Return the [x, y] coordinate for the center point of the cell that contains the specified text.  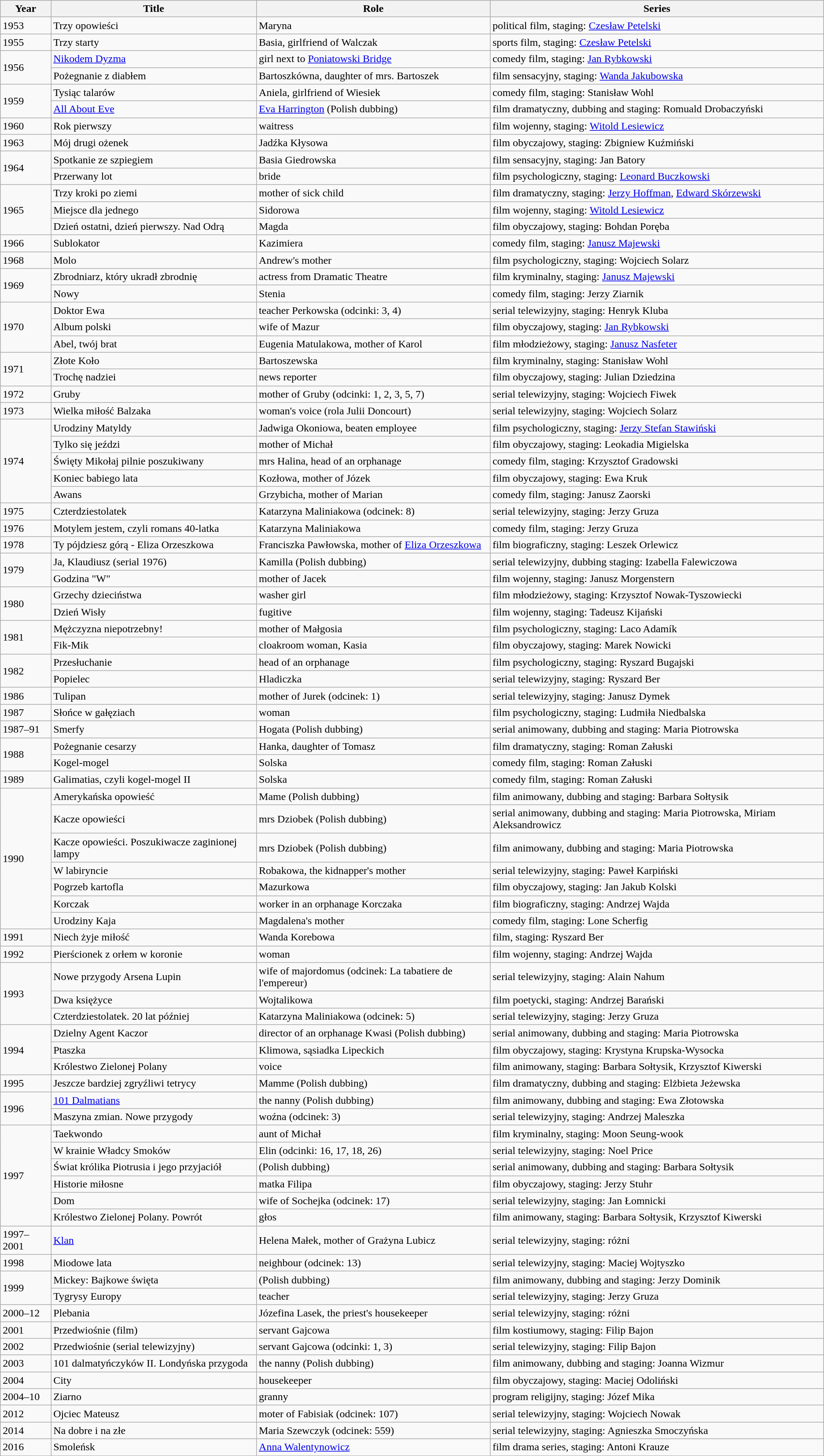
Album polski [154, 327]
Historie miłosne [154, 1184]
Rok pierwszy [154, 126]
Zbrodniarz, który ukradł zbrodnię [154, 277]
Królestwo Zielonej Polany [154, 1067]
mother of Gruby (odcinki: 1, 2, 3, 5, 7) [373, 394]
Trzy starty [154, 42]
głos [373, 1217]
Mazurkowa [373, 887]
serial telewizyjny, staging: Alain Nahum [657, 977]
comedy film, staging: Jerzy Ziarnik [657, 294]
comedy film, staging: Krzysztof Gradowski [657, 461]
woźna (odcinek: 3) [373, 1117]
film psychologiczny, staging: Wojciech Solarz [657, 260]
1998 [26, 1263]
film obyczajowy, staging: Krystyna Krupska-Wysocka [657, 1050]
Grzybicha, mother of Marian [373, 495]
2003 [26, 1364]
serial telewizyjny, staging: Noel Price [657, 1150]
news reporter [373, 377]
All About Eve [154, 109]
Ja, Klaudiusz (serial 1976) [154, 562]
Anna Walentynowicz [373, 1447]
actress from Dramatic Theatre [373, 277]
film obyczajowy, staging: Jan Jakub Kolski [657, 887]
1981 [26, 637]
mother of Małgosia [373, 629]
aunt of Michał [373, 1134]
film dramatyczny, dubbing and staging: Romuald Drobaczyński [657, 109]
Magda [373, 227]
W krainie Władcy Smoków [154, 1150]
film obyczajowy, staging: Zbigniew Kuźmiński [657, 143]
2012 [26, 1414]
1988 [26, 755]
Nowe przygody Arsena Lupin [154, 977]
Tygrysy Europy [154, 1296]
serial animowany, dubbing and staging: Maria Piotrowska, Miriam Aleksandrowicz [657, 819]
Maria Szewczyk (odcinek: 559) [373, 1430]
program religijny, staging: Józef Mika [657, 1397]
film animowany, dubbing and staging: Ewa Złotowska [657, 1100]
Wojtalikowa [373, 999]
1995 [26, 1084]
neighbour (odcinek: 13) [373, 1263]
2004–10 [26, 1397]
Urodziny Matyldy [154, 428]
Tysiąc talarów [154, 92]
mother of Michał [373, 444]
Pożegnanie cesarzy [154, 746]
sports film, staging: Czesław Petelski [657, 42]
Stenia [373, 294]
film kostiumowy, staging: Filip Bajon [657, 1330]
worker in an orphanage Korczaka [373, 904]
1978 [26, 545]
film obyczajowy, staging: Marek Nowicki [657, 645]
film obyczajowy, staging: Jerzy Stuhr [657, 1184]
serial telewizyjny, staging: Wojciech Solarz [657, 411]
Czterdziestolatek. 20 lat później [154, 1016]
film psychologiczny, staging: Jerzy Stefan Stawiński [657, 428]
1973 [26, 411]
Fik-Mik [154, 645]
Klimowa, sąsiadka Lipeckich [373, 1050]
Aniela, girlfriend of Wiesiek [373, 92]
Magdalena's mother [373, 921]
Spotkanie ze szpiegiem [154, 159]
film psychologiczny, staging: Ludmiła Niedbalska [657, 712]
1982 [26, 671]
film dramatyczny, dubbing and staging: Elżbieta Jeżewska [657, 1084]
Jeszcze bardziej zgryźliwi tetrycy [154, 1084]
serial telewizyjny, staging: Henryk Kluba [657, 310]
housekeeper [373, 1380]
1992 [26, 954]
Grzechy dzieciństwa [154, 595]
1989 [26, 780]
film biograficzny, staging: Andrzej Wajda [657, 904]
wife of Sochejka (odcinek: 17) [373, 1201]
Sublokator [154, 243]
film animowany, dubbing and staging: Joanna Wizmur [657, 1364]
Niech żyje miłość [154, 937]
Popielec [154, 679]
1987 [26, 712]
film młodzieżowy, staging: Janusz Nasfeter [657, 344]
Taekwondo [154, 1134]
comedy film, staging: Janusz Majewski [657, 243]
1979 [26, 570]
serial telewizyjny, staging: Wojciech Fiwek [657, 394]
2014 [26, 1430]
1987–91 [26, 729]
Tylko się jeździ [154, 444]
Trzy opowieści [154, 26]
Kacze opowieści. Poszukiwacze zaginionej lampy [154, 848]
1966 [26, 243]
film obyczajowy, staging: Ewa Kruk [657, 478]
Katarzyna Maliniakowa (odcinek: 5) [373, 1016]
cloakroom woman, Kasia [373, 645]
101 Dalmatians [154, 1100]
film kryminalny, staging: Moon Seung-wook [657, 1134]
Eva Harrington (Polish dubbing) [373, 109]
serial telewizyjny, staging: Andrzej Maleszka [657, 1117]
Wielka miłość Balzaka [154, 411]
Role [373, 9]
1997–2001 [26, 1240]
1956 [26, 67]
servant Gajcowa (odcinki: 1, 3) [373, 1347]
serial telewizyjny, staging: Wojciech Nowak [657, 1414]
Królestwo Zielonej Polany. Powrót [154, 1217]
film animowany, dubbing and staging: Barbara Sołtysik [657, 796]
fugitive [373, 612]
Ptaszka [154, 1050]
101 dalmatyńczyków II. Londyńska przygoda [154, 1364]
Hanka, daughter of Tomasz [373, 746]
Smoleńsk [154, 1447]
Awans [154, 495]
1999 [26, 1288]
Czterdziestolatek [154, 512]
Na dobre i na złe [154, 1430]
Tulipan [154, 696]
1975 [26, 512]
1965 [26, 210]
Przedwiośnie (serial telewizyjny) [154, 1347]
Smerfy [154, 729]
1959 [26, 101]
comedy film, staging: Jan Rybkowski [657, 59]
film animowany, dubbing and staging: Jerzy Dominik [657, 1279]
film dramatyczny, staging: Jerzy Hoffman, Edward Skórzewski [657, 193]
Dzień ostatni, dzień pierwszy. Nad Odrą [154, 227]
Słońce w gałęziach [154, 712]
Pożegnanie z diabłem [154, 76]
teacher Perkowska (odcinki: 3, 4) [373, 310]
1972 [26, 394]
film obyczajowy, staging: Maciej Odoliński [657, 1380]
Abel, twój brat [154, 344]
film psychologiczny, staging: Laco Adamík [657, 629]
Mamme (Polish dubbing) [373, 1084]
Świat królika Piotrusia i jego przyjaciół [154, 1167]
Elin (odcinki: 16, 17, 18, 26) [373, 1150]
Robakowa, the kidnapper's mother [373, 870]
political film, staging: Czesław Petelski [657, 26]
film biograficzny, staging: Leszek Orlewicz [657, 545]
1997 [26, 1176]
Kacze opowieści [154, 819]
film psychologiczny, staging: Leonard Buczkowski [657, 176]
wife of Mazur [373, 327]
Ziarno [154, 1397]
woman's voice (rola Julii Doncourt) [373, 411]
1986 [26, 696]
Wanda Korebowa [373, 937]
2000–12 [26, 1313]
Basia Giedrowska [373, 159]
Gruby [154, 394]
voice [373, 1067]
Amerykańska opowieść [154, 796]
Trzy kroki po ziemi [154, 193]
1996 [26, 1109]
Galimatias, czyli kogel-mogel II [154, 780]
Przerwany lot [154, 176]
washer girl [373, 595]
Mame (Polish dubbing) [373, 796]
Dzielny Agent Kaczor [154, 1033]
film wojenny, staging: Andrzej Wajda [657, 954]
serial telewizyjny, staging: Janusz Dymek [657, 696]
Katarzyna Maliniakowa (odcinek: 8) [373, 512]
film kryminalny, staging: Stanisław Wohl [657, 361]
Motylem jestem, czyli romans 40-latka [154, 528]
1974 [26, 461]
girl next to Poniatowski Bridge [373, 59]
director of an orphanage Kwasi (Polish dubbing) [373, 1033]
1968 [26, 260]
film psychologiczny, staging: Ryszard Bugajski [657, 662]
Franciszka Pawłowska, mother of Eliza Orzeszkowa [373, 545]
Urodziny Kaja [154, 921]
mother of Jacek [373, 579]
2016 [26, 1447]
Dzień Wisły [154, 612]
film obyczajowy, staging: Jan Rybkowski [657, 327]
1963 [26, 143]
Hogata (Polish dubbing) [373, 729]
serial telewizyjny, staging: Ryszard Ber [657, 679]
mother of sick child [373, 193]
Helena Małek, mother of Grażyna Lubicz [373, 1240]
Pogrzeb kartofla [154, 887]
Jadźka Kłysowa [373, 143]
film sensacyjny, staging: Jan Batory [657, 159]
Plebania [154, 1313]
film animowany, dubbing and staging: Maria Piotrowska [657, 848]
wife of majordomus (odcinek: La tabatiere de l'empereur) [373, 977]
1971 [26, 369]
Przesłuchanie [154, 662]
Korczak [154, 904]
1953 [26, 26]
Sidorowa [373, 210]
City [154, 1380]
W labiryncie [154, 870]
film obyczajowy, staging: Bohdan Poręba [657, 227]
Złote Koło [154, 361]
film wojenny, staging: Tadeusz Kijański [657, 612]
Miejsce dla jednego [154, 210]
Dwa księżyce [154, 999]
Nowy [154, 294]
matka Filipa [373, 1184]
film sensacyjny, staging: Wanda Jakubowska [657, 76]
comedy film, staging: Jerzy Gruza [657, 528]
film poetycki, staging: Andrzej Barański [657, 999]
film obyczajowy, staging: Julian Dziedzina [657, 377]
Title [154, 9]
Godzina "W" [154, 579]
Series [657, 9]
Kogel-mogel [154, 763]
Ojciec Mateusz [154, 1414]
Year [26, 9]
1955 [26, 42]
Kamilla (Polish dubbing) [373, 562]
serial telewizyjny, dubbing staging: Izabella Falewiczowa [657, 562]
1980 [26, 604]
Bartoszewska [373, 361]
Mój drugi ożenek [154, 143]
serial telewizyjny, staging: Agnieszka Smoczyńska [657, 1430]
comedy film, staging: Stanisław Wohl [657, 92]
Kozłowa, mother of Józek [373, 478]
servant Gajcowa [373, 1330]
film wojenny, staging: Janusz Morgenstern [657, 579]
bride [373, 176]
Kazimiera [373, 243]
film drama series, staging: Antoni Krauze [657, 1447]
1970 [26, 327]
serial animowany, dubbing and staging: Barbara Sołtysik [657, 1167]
1994 [26, 1050]
2001 [26, 1330]
1964 [26, 168]
Mężczyzna niepotrzebny! [154, 629]
serial telewizyjny, staging: Maciej Wojtyszko [657, 1263]
film obyczajowy, staging: Leokadia Migielska [657, 444]
comedy film, staging: Lone Scherfig [657, 921]
Dom [154, 1201]
film kryminalny, staging: Janusz Majewski [657, 277]
film dramatyczny, staging: Roman Załuski [657, 746]
Pierścionek z orłem w koronie [154, 954]
mrs Halina, head of an orphanage [373, 461]
Katarzyna Maliniakowa [373, 528]
Basia, girlfriend of Walczak [373, 42]
Ty pójdziesz górą - Eliza Orzeszkowa [154, 545]
1991 [26, 937]
serial telewizyjny, staging: Filip Bajon [657, 1347]
mother of Jurek (odcinek: 1) [373, 696]
granny [373, 1397]
1969 [26, 285]
Molo [154, 260]
Miodowe lata [154, 1263]
Doktor Ewa [154, 310]
teacher [373, 1296]
Jadwiga Okoniowa, beaten employee [373, 428]
Andrew's mother [373, 260]
comedy film, staging: Janusz Zaorski [657, 495]
Eugenia Matulakowa, mother of Karol [373, 344]
Koniec babiego lata [154, 478]
Klan [154, 1240]
1976 [26, 528]
film młodzieżowy, staging: Krzysztof Nowak-Tyszowiecki [657, 595]
Mickey: Bajkowe święta [154, 1279]
Trochę nadziei [154, 377]
1960 [26, 126]
serial telewizyjny, staging: Paweł Karpiński [657, 870]
film, staging: Ryszard Ber [657, 937]
head of an orphanage [373, 662]
Święty Mikołaj pilnie poszukiwany [154, 461]
Przedwiośnie (film) [154, 1330]
1990 [26, 859]
Maryna [373, 26]
2002 [26, 1347]
serial telewizyjny, staging: Jan Łomnicki [657, 1201]
Maszyna zmian. Nowe przygody [154, 1117]
2004 [26, 1380]
moter of Fabisiak (odcinek: 107) [373, 1414]
Nikodem Dyzma [154, 59]
1993 [26, 993]
Józefina Lasek, the priest's housekeeper [373, 1313]
Bartoszkówna, daughter of mrs. Bartoszek [373, 76]
waitress [373, 126]
Hladiczka [373, 679]
